Find where the given text appears and provide that cell's center as (x, y) coordinate. 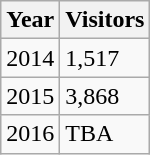
Year (30, 20)
TBA (105, 134)
2015 (30, 96)
1,517 (105, 58)
3,868 (105, 96)
2014 (30, 58)
2016 (30, 134)
Visitors (105, 20)
